Return [X, Y] of the center of cell containing provided text 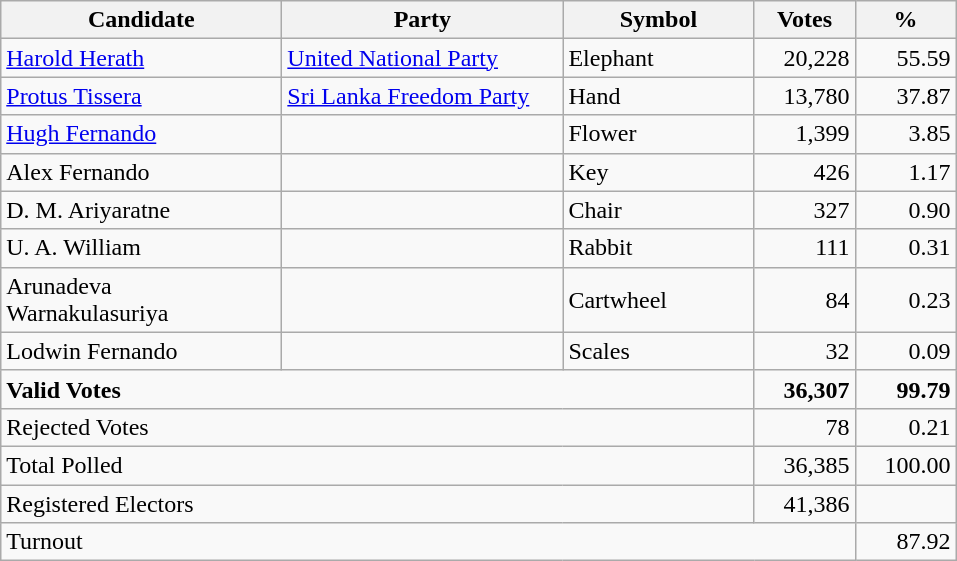
78 [804, 427]
Valid Votes [378, 389]
36,385 [804, 465]
U. A. William [142, 248]
Hugh Fernando [142, 134]
United National Party [422, 58]
Cartwheel [658, 300]
% [906, 20]
Lodwin Fernando [142, 351]
327 [804, 210]
13,780 [804, 96]
Harold Herath [142, 58]
55.59 [906, 58]
Votes [804, 20]
Flower [658, 134]
41,386 [804, 503]
87.92 [906, 542]
0.21 [906, 427]
D. M. Ariyaratne [142, 210]
0.31 [906, 248]
Hand [658, 96]
Sri Lanka Freedom Party [422, 96]
Protus Tissera [142, 96]
Scales [658, 351]
Elephant [658, 58]
1.17 [906, 172]
0.23 [906, 300]
0.09 [906, 351]
Rabbit [658, 248]
36,307 [804, 389]
99.79 [906, 389]
0.90 [906, 210]
100.00 [906, 465]
426 [804, 172]
Arunadeva Warnakulasuriya [142, 300]
Party [422, 20]
Turnout [428, 542]
3.85 [906, 134]
Key [658, 172]
111 [804, 248]
Registered Electors [378, 503]
1,399 [804, 134]
Total Polled [378, 465]
32 [804, 351]
Symbol [658, 20]
37.87 [906, 96]
Candidate [142, 20]
Chair [658, 210]
Alex Fernando [142, 172]
84 [804, 300]
Rejected Votes [378, 427]
20,228 [804, 58]
